From the cell containing the given text, extract its center point as (x, y) coordinate. 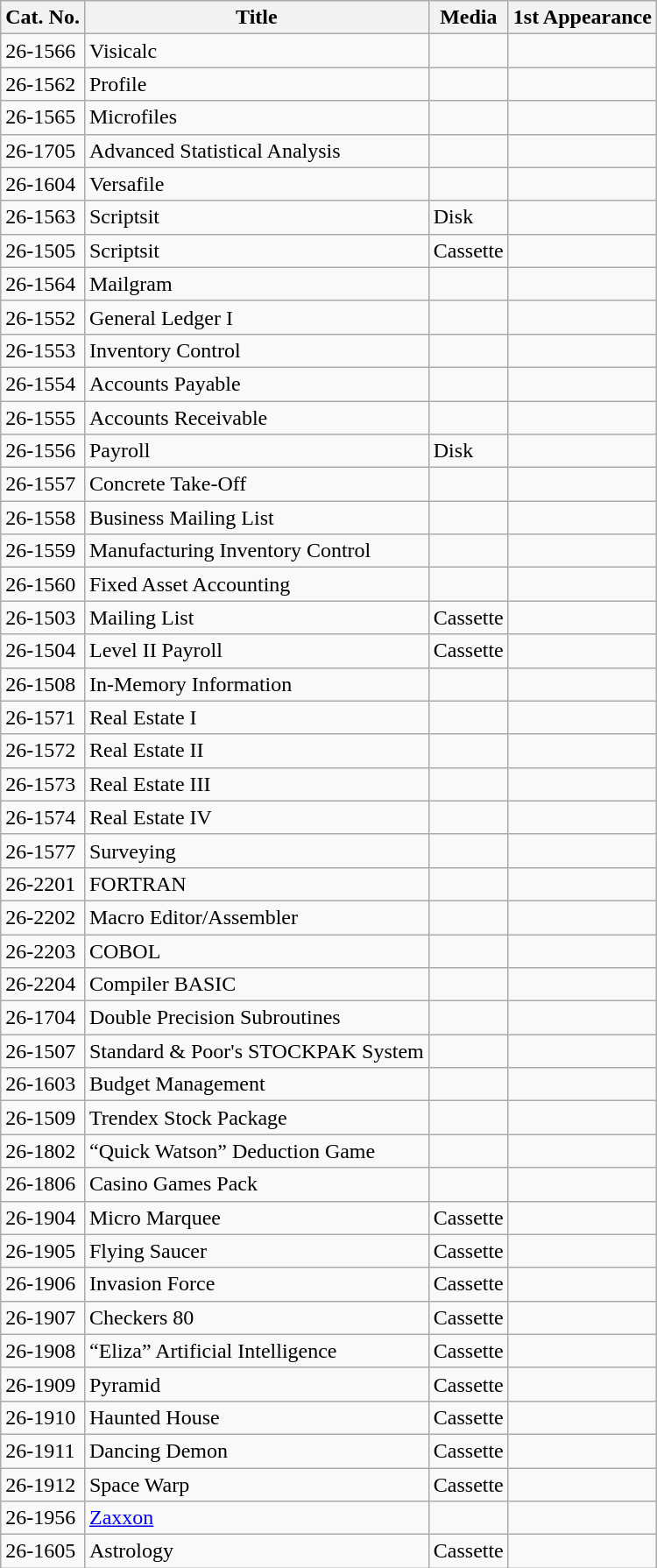
Business Mailing List (256, 518)
Space Warp (256, 1485)
26-1562 (43, 84)
26-1603 (43, 1084)
Haunted House (256, 1417)
26-1577 (43, 851)
Zaxxon (256, 1518)
26-1806 (43, 1184)
26-2203 (43, 950)
Manufacturing Inventory Control (256, 551)
Real Estate II (256, 751)
26-1566 (43, 51)
26-1911 (43, 1451)
Mailgram (256, 284)
26-1573 (43, 784)
26-1555 (43, 418)
26-2202 (43, 917)
Standard & Poor's STOCKPAK System (256, 1051)
26-1908 (43, 1351)
26-2204 (43, 985)
26-1565 (43, 117)
26-1504 (43, 651)
26-1564 (43, 284)
Mailing List (256, 618)
Title (256, 18)
Accounts Receivable (256, 418)
26-1572 (43, 751)
Visicalc (256, 51)
26-1556 (43, 451)
Flying Saucer (256, 1251)
26-1904 (43, 1218)
Real Estate III (256, 784)
Advanced Statistical Analysis (256, 151)
Budget Management (256, 1084)
Fixed Asset Accounting (256, 584)
26-1604 (43, 184)
General Ledger I (256, 317)
26-1558 (43, 518)
26-2201 (43, 884)
Microfiles (256, 117)
26-1704 (43, 1018)
“Quick Watson” Deduction Game (256, 1151)
26-1503 (43, 618)
Micro Marquee (256, 1218)
26-1509 (43, 1118)
26-1956 (43, 1518)
Checkers 80 (256, 1317)
26-1554 (43, 384)
26-1705 (43, 151)
Inventory Control (256, 350)
26-1907 (43, 1317)
Surveying (256, 851)
26-1605 (43, 1551)
Versafile (256, 184)
26-1553 (43, 350)
26-1507 (43, 1051)
Concrete Take-Off (256, 484)
Media (468, 18)
26-1905 (43, 1251)
Dancing Demon (256, 1451)
Trendex Stock Package (256, 1118)
26-1505 (43, 251)
26-1560 (43, 584)
Compiler BASIC (256, 985)
1st Appearance (582, 18)
Level II Payroll (256, 651)
26-1552 (43, 317)
Real Estate IV (256, 817)
Double Precision Subroutines (256, 1018)
“Eliza” Artificial Intelligence (256, 1351)
26-1906 (43, 1284)
Pyramid (256, 1384)
In-Memory Information (256, 684)
Casino Games Pack (256, 1184)
Macro Editor/Assembler (256, 917)
Accounts Payable (256, 384)
26-1557 (43, 484)
26-1912 (43, 1485)
26-1571 (43, 717)
Astrology (256, 1551)
Invasion Force (256, 1284)
Real Estate I (256, 717)
FORTRAN (256, 884)
COBOL (256, 950)
26-1909 (43, 1384)
26-1559 (43, 551)
26-1508 (43, 684)
Profile (256, 84)
26-1574 (43, 817)
Payroll (256, 451)
Cat. No. (43, 18)
26-1563 (43, 217)
26-1802 (43, 1151)
26-1910 (43, 1417)
